Identify which cell holds the provided text, then report its [X, Y] central coordinate. 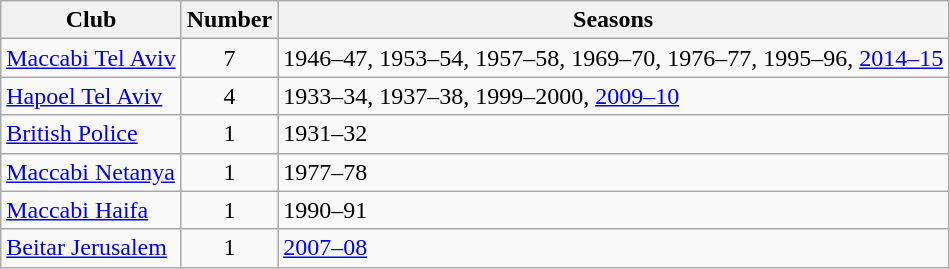
Seasons [614, 20]
1977–78 [614, 172]
1931–32 [614, 134]
Beitar Jerusalem [91, 248]
Maccabi Netanya [91, 172]
Maccabi Tel Aviv [91, 58]
Maccabi Haifa [91, 210]
7 [229, 58]
1990–91 [614, 210]
Number [229, 20]
British Police [91, 134]
4 [229, 96]
1946–47, 1953–54, 1957–58, 1969–70, 1976–77, 1995–96, 2014–15 [614, 58]
1933–34, 1937–38, 1999–2000, 2009–10 [614, 96]
2007–08 [614, 248]
Club [91, 20]
Hapoel Tel Aviv [91, 96]
